For the text-containing cell, return its midpoint in (x, y) coordinate format. 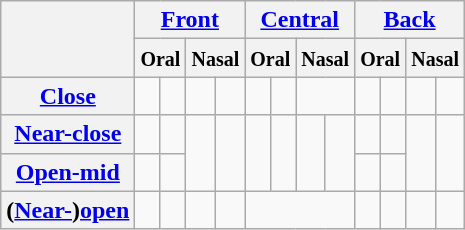
Near-close (68, 134)
Close (68, 96)
Central (300, 20)
Front (190, 20)
(Near-)open (68, 210)
Back (410, 20)
Open-mid (68, 172)
